Locate the cell with the specified text and output its [x, y] center coordinate. 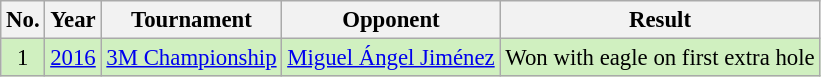
Won with eagle on first extra hole [660, 58]
No. [23, 20]
3M Championship [192, 58]
1 [23, 58]
Miguel Ángel Jiménez [391, 58]
Result [660, 20]
Tournament [192, 20]
Opponent [391, 20]
Year [73, 20]
2016 [73, 58]
